Find where the given text appears and provide that cell's center as [x, y] coordinate. 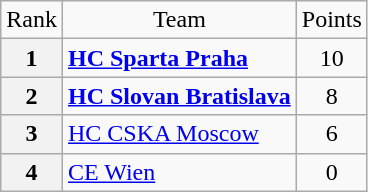
HC CSKA Moscow [179, 134]
2 [32, 96]
8 [332, 96]
4 [32, 172]
0 [332, 172]
Points [332, 20]
10 [332, 58]
CE Wien [179, 172]
3 [32, 134]
6 [332, 134]
1 [32, 58]
Rank [32, 20]
Team [179, 20]
HC Sparta Praha [179, 58]
HC Slovan Bratislava [179, 96]
